Determine the (x, y) coordinate at the center of the cell enclosing the given text.  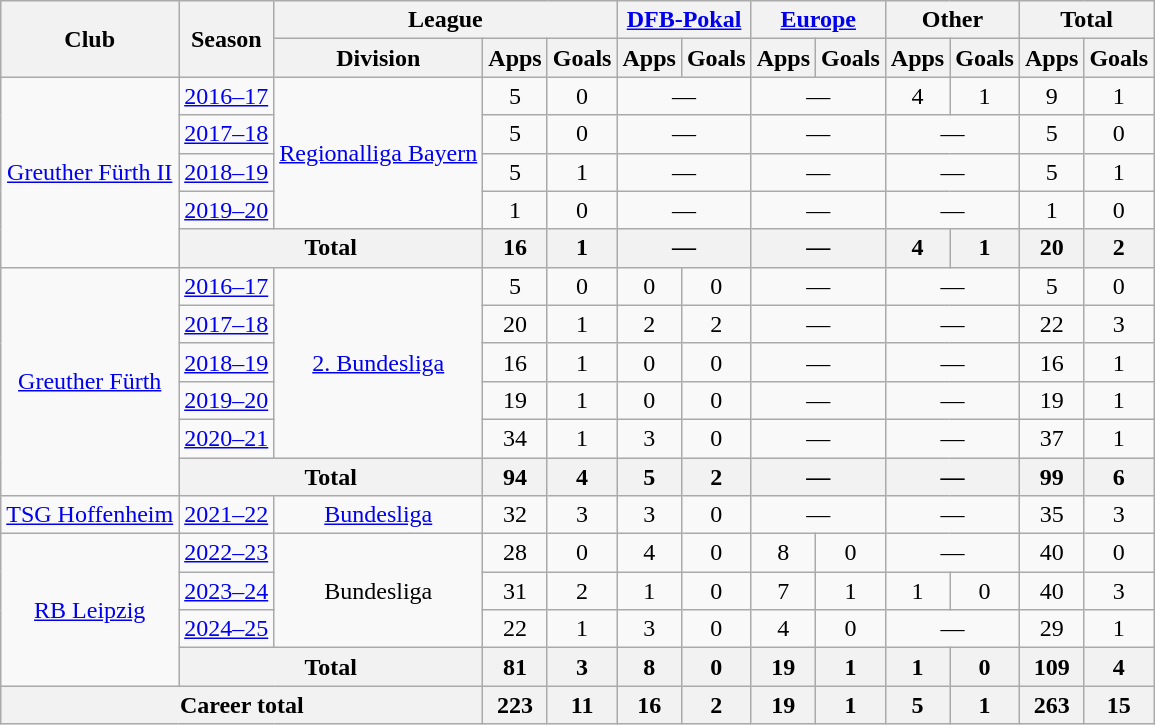
Career total (242, 705)
81 (515, 667)
11 (582, 705)
DFB-Pokal (684, 20)
6 (1119, 477)
29 (1051, 629)
Greuther Fürth II (90, 172)
263 (1051, 705)
2024–25 (226, 629)
32 (515, 515)
15 (1119, 705)
2. Bundesliga (378, 362)
94 (515, 477)
7 (783, 591)
31 (515, 591)
Greuther Fürth (90, 381)
Other (952, 20)
99 (1051, 477)
Europe (818, 20)
2022–23 (226, 553)
RB Leipzig (90, 610)
TSG Hoffenheim (90, 515)
League (446, 20)
34 (515, 438)
28 (515, 553)
35 (1051, 515)
9 (1051, 96)
2021–22 (226, 515)
Division (378, 58)
Season (226, 39)
2020–21 (226, 438)
223 (515, 705)
37 (1051, 438)
Regionalliga Bayern (378, 153)
2023–24 (226, 591)
Club (90, 39)
109 (1051, 667)
